Provide the (X, Y) coordinate of the cell's center where the given text is located.  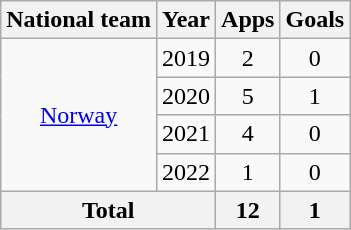
2021 (186, 134)
2019 (186, 58)
5 (248, 96)
2 (248, 58)
National team (79, 20)
Goals (315, 20)
2022 (186, 172)
Apps (248, 20)
Total (108, 210)
4 (248, 134)
12 (248, 210)
Year (186, 20)
Norway (79, 115)
2020 (186, 96)
